Determine the (x, y) coordinate at the center of the cell enclosing the given text.  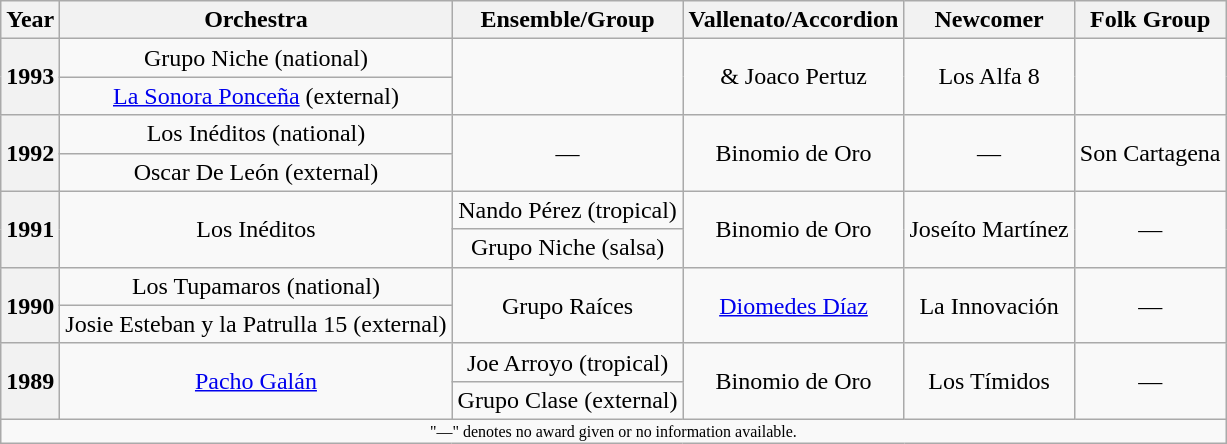
Grupo Niche (national) (256, 58)
Folk Group (1150, 20)
1990 (30, 305)
La Innovación (989, 305)
Los Inéditos (national) (256, 134)
Grupo Raíces (568, 305)
1992 (30, 153)
Vallenato/Accordion (794, 20)
Nando Pérez (tropical) (568, 210)
Joe Arroyo (tropical) (568, 362)
Josie Esteban y la Patrulla 15 (external) (256, 324)
Newcomer (989, 20)
La Sonora Ponceña (external) (256, 96)
Diomedes Díaz (794, 305)
1989 (30, 381)
Los Tupamaros (national) (256, 286)
Year (30, 20)
Son Cartagena (1150, 153)
Grupo Niche (salsa) (568, 248)
Joseíto Martínez (989, 229)
Los Tímidos (989, 381)
Los Inéditos (256, 229)
Ensemble/Group (568, 20)
Los Alfa 8 (989, 77)
& Joaco Pertuz (794, 77)
1993 (30, 77)
Grupo Clase (external) (568, 400)
1991 (30, 229)
Orchestra (256, 20)
Oscar De León (external) (256, 172)
Pacho Galán (256, 381)
"—" denotes no award given or no information available. (614, 431)
